Output the [x, y] coordinate of the center of the cell containing the given text.  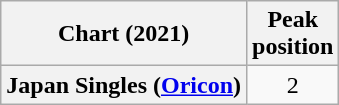
Chart (2021) [124, 34]
Peakposition [293, 34]
2 [293, 85]
Japan Singles (Oricon) [124, 85]
